For the text-containing cell, return its midpoint in [X, Y] coordinate format. 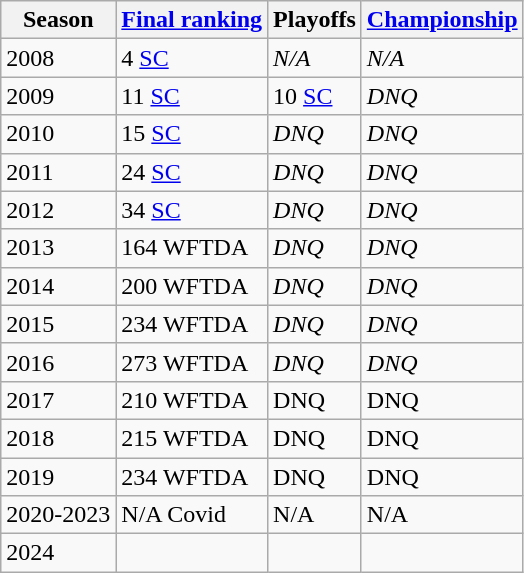
200 WFTDA [192, 286]
4 SC [192, 58]
2009 [58, 96]
Championship [442, 20]
2011 [58, 172]
11 SC [192, 96]
2018 [58, 438]
2016 [58, 362]
2008 [58, 58]
2017 [58, 400]
2019 [58, 477]
10 SC [315, 96]
Final ranking [192, 20]
15 SC [192, 134]
273 WFTDA [192, 362]
2024 [58, 553]
2012 [58, 210]
2015 [58, 324]
Playoffs [315, 20]
210 WFTDA [192, 400]
2010 [58, 134]
Season [58, 20]
N/A Covid [192, 515]
2020-2023 [58, 515]
2014 [58, 286]
24 SC [192, 172]
215 WFTDA [192, 438]
2013 [58, 248]
164 WFTDA [192, 248]
34 SC [192, 210]
